For the text-containing cell, return its midpoint in (X, Y) coordinate format. 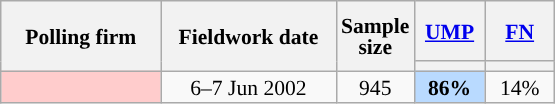
Polling firm (81, 36)
86% (449, 86)
Samplesize (375, 36)
FN (520, 31)
14% (520, 86)
Fieldwork date (248, 36)
6–7 Jun 2002 (248, 86)
945 (375, 86)
UMP (449, 31)
